Scan for the cell matching the given text and deliver its (X, Y) coordinate at center. 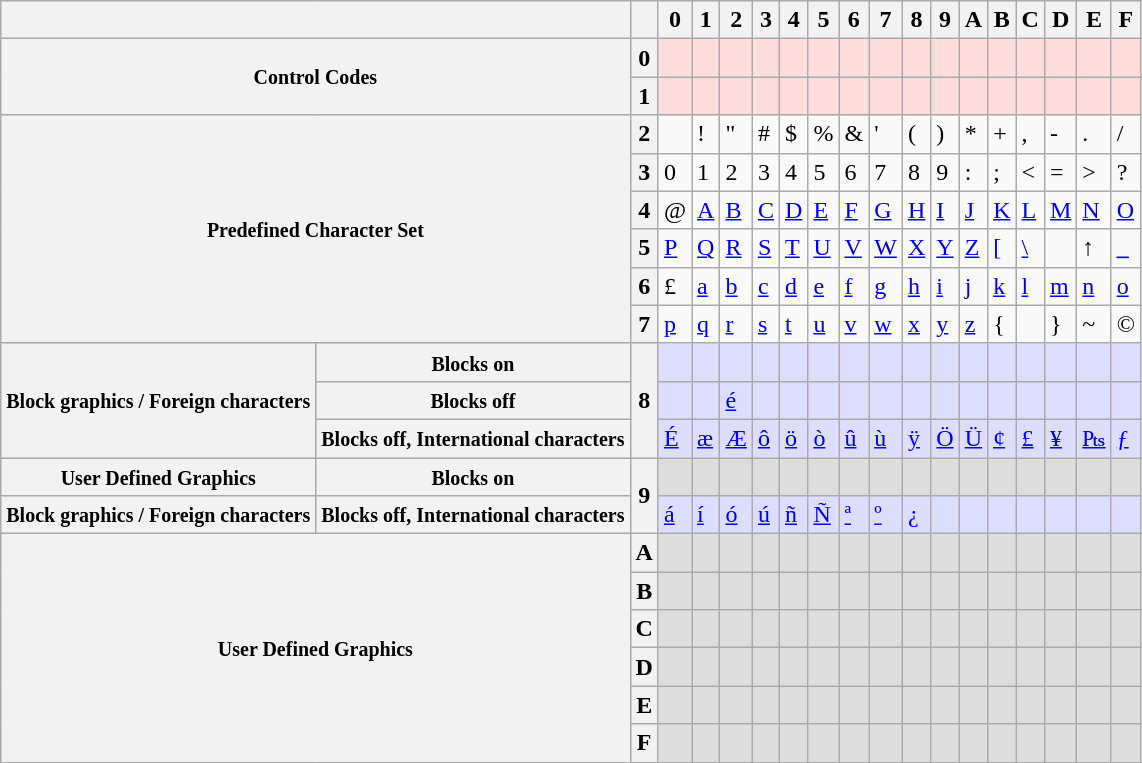
. (1094, 134)
s (766, 324)
' (886, 134)
é (736, 400)
í (706, 515)
b (736, 286)
k (1002, 286)
h (916, 286)
Ü (973, 438)
K (1002, 210)
m (1060, 286)
{ (1002, 324)
P (674, 248)
} (1060, 324)
_ (1126, 248)
# (766, 134)
I (945, 210)
d (793, 286)
ó (736, 515)
J (973, 210)
Ñ (824, 515)
; (1002, 172)
S (766, 248)
( (916, 134)
Q (706, 248)
R (736, 248)
¢ (1002, 438)
ª (854, 515)
l (1030, 286)
i (945, 286)
Predefined Character Set (316, 229)
= (1060, 172)
É (674, 438)
q (706, 324)
ñ (793, 515)
/ (1126, 134)
T (793, 248)
? (1126, 172)
Blocks off (473, 400)
a (706, 286)
[ (1002, 248)
t (793, 324)
O (1126, 210)
, (1030, 134)
y (945, 324)
ƒ (1126, 438)
j (973, 286)
Y (945, 248)
Ö (945, 438)
ô (766, 438)
f (854, 286)
> (1094, 172)
ù (886, 438)
ò (824, 438)
@ (674, 210)
V (854, 248)
¿ (916, 515)
z (973, 324)
Z (973, 248)
G (886, 210)
X (916, 248)
! (706, 134)
+ (1002, 134)
p (674, 324)
x (916, 324)
¥ (1060, 438)
* (973, 134)
g (886, 286)
u (824, 324)
w (886, 324)
M (1060, 210)
W (886, 248)
U (824, 248)
< (1030, 172)
: (973, 172)
º (886, 515)
e (824, 286)
" (736, 134)
₧ (1094, 438)
ú (766, 515)
r (736, 324)
ÿ (916, 438)
~ (1094, 324)
% (824, 134)
ö (793, 438)
H (916, 210)
© (1126, 324)
Control Codes (316, 77)
\ (1030, 248)
á (674, 515)
$ (793, 134)
L (1030, 210)
N (1094, 210)
û (854, 438)
& (854, 134)
æ (706, 438)
o (1126, 286)
Æ (736, 438)
c (766, 286)
↑ (1094, 248)
- (1060, 134)
n (1094, 286)
v (854, 324)
) (945, 134)
